Return [x, y] of the center of cell containing provided text 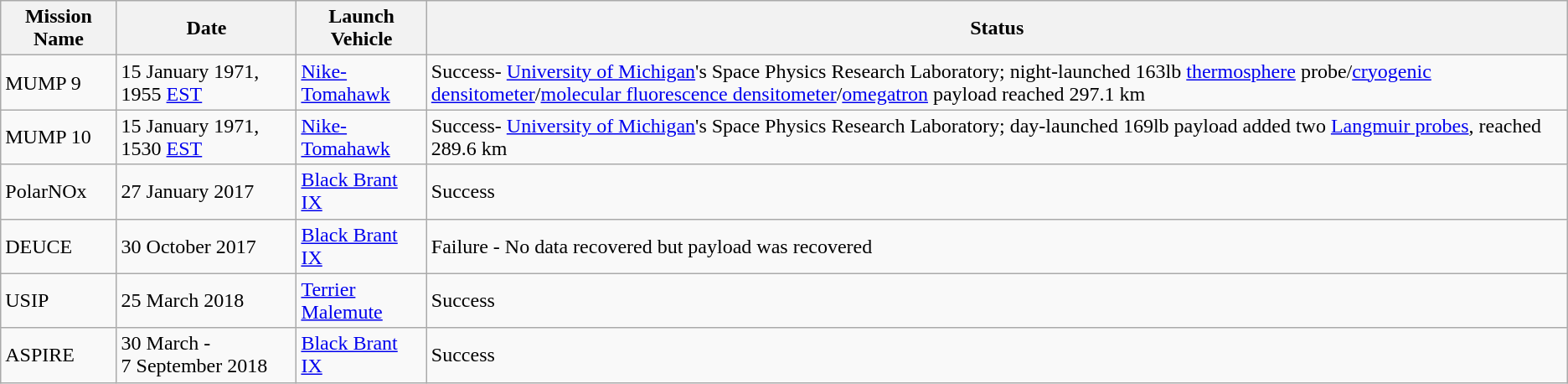
30 October 2017 [206, 246]
Mission Name [59, 29]
MUMP 10 [59, 138]
Failure - No data recovered but payload was recovered [997, 246]
Terrier Malemute [362, 300]
25 March 2018 [206, 300]
30 March -7 September 2018 [206, 355]
Status [997, 29]
Launch Vehicle [362, 29]
PolarNOx [59, 191]
Success- University of Michigan's Space Physics Research Laboratory; day-launched 169lb payload added two Langmuir probes, reached 289.6 km [997, 138]
DEUCE [59, 246]
15 January 1971, 1955 EST [206, 82]
27 January 2017 [206, 191]
ASPIRE [59, 355]
USIP [59, 300]
Date [206, 29]
MUMP 9 [59, 82]
15 January 1971, 1530 EST [206, 138]
